Provide the [X, Y] coordinate of the cell's center where the given text is located.  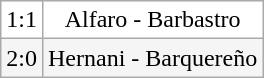
Hernani - Barquereño [152, 58]
2:0 [22, 58]
1:1 [22, 20]
Alfaro - Barbastro [152, 20]
